Detect which cell encompasses the target text, then output its (x, y) center coordinate. 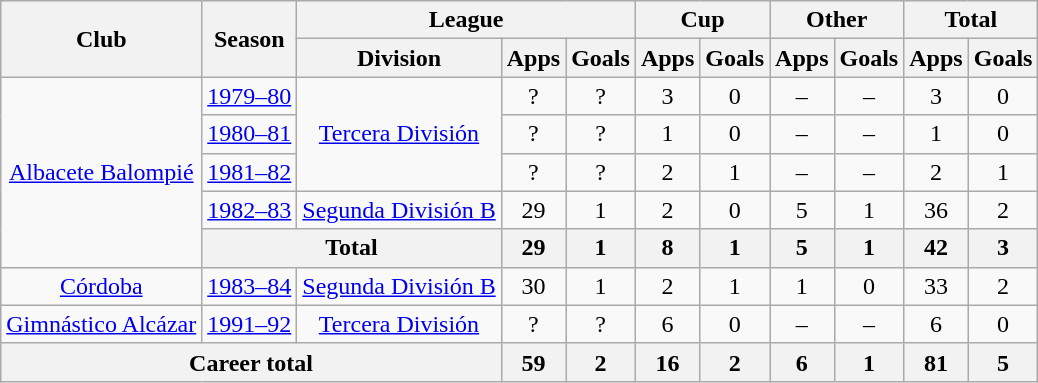
1981–82 (250, 172)
1983–84 (250, 286)
33 (936, 286)
Club (102, 39)
Other (837, 20)
81 (936, 362)
Division (399, 58)
42 (936, 248)
Career total (251, 362)
League (466, 20)
1982–83 (250, 210)
16 (667, 362)
1991–92 (250, 324)
30 (533, 286)
Córdoba (102, 286)
Cup (702, 20)
Gimnástico Alcázar (102, 324)
Season (250, 39)
36 (936, 210)
Albacete Balompié (102, 172)
1980–81 (250, 134)
59 (533, 362)
1979–80 (250, 96)
8 (667, 248)
